Capture the cell that displays the provided text and extract its [x, y] central coordinate. 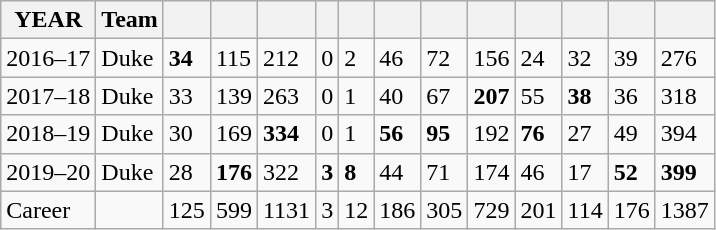
72 [444, 58]
599 [234, 210]
67 [444, 96]
729 [492, 210]
2017–18 [48, 96]
207 [492, 96]
399 [684, 172]
39 [632, 58]
YEAR [48, 20]
276 [684, 58]
76 [538, 134]
2016–17 [48, 58]
322 [286, 172]
115 [234, 58]
8 [356, 172]
263 [286, 96]
36 [632, 96]
1387 [684, 210]
28 [186, 172]
2018–19 [48, 134]
27 [585, 134]
334 [286, 134]
114 [585, 210]
71 [444, 172]
55 [538, 96]
30 [186, 134]
2019–20 [48, 172]
2 [356, 58]
156 [492, 58]
169 [234, 134]
24 [538, 58]
49 [632, 134]
394 [684, 134]
1131 [286, 210]
95 [444, 134]
33 [186, 96]
40 [398, 96]
12 [356, 210]
125 [186, 210]
44 [398, 172]
52 [632, 172]
192 [492, 134]
201 [538, 210]
174 [492, 172]
186 [398, 210]
139 [234, 96]
56 [398, 134]
34 [186, 58]
318 [684, 96]
212 [286, 58]
305 [444, 210]
Career [48, 210]
32 [585, 58]
38 [585, 96]
Team [130, 20]
17 [585, 172]
